Return the [X, Y] coordinate for the center point of the cell that contains the specified text.  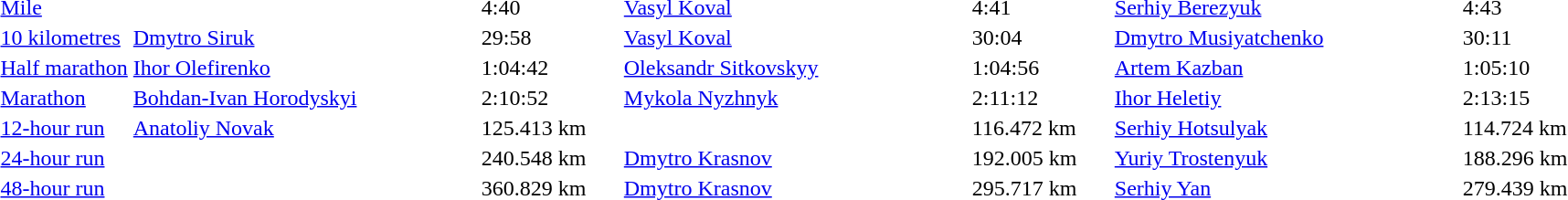
Vasyl Koval [795, 37]
Bohdan-Ivan Horodyskyi [304, 98]
Serhiy Hotsulyak [1286, 128]
192.005 km [1040, 158]
Anatoliy Novak [304, 128]
Dmytro Krasnov [795, 158]
1:04:56 [1040, 68]
Yuriy Trostenyuk [1286, 158]
125.413 km [550, 128]
Mykola Nyzhnyk [795, 98]
Dmytro Musiyatchenko [1286, 37]
Ihor Olefirenko [304, 68]
116.472 km [1040, 128]
29:58 [550, 37]
240.548 km [550, 158]
Oleksandr Sitkovskyy [795, 68]
2:11:12 [1040, 98]
Artem Kazban [1286, 68]
Ihor Heletiy [1286, 98]
Dmytro Siruk [304, 37]
1:04:42 [550, 68]
30:04 [1040, 37]
2:10:52 [550, 98]
